Identify which cell holds the provided text, then report its [X, Y] central coordinate. 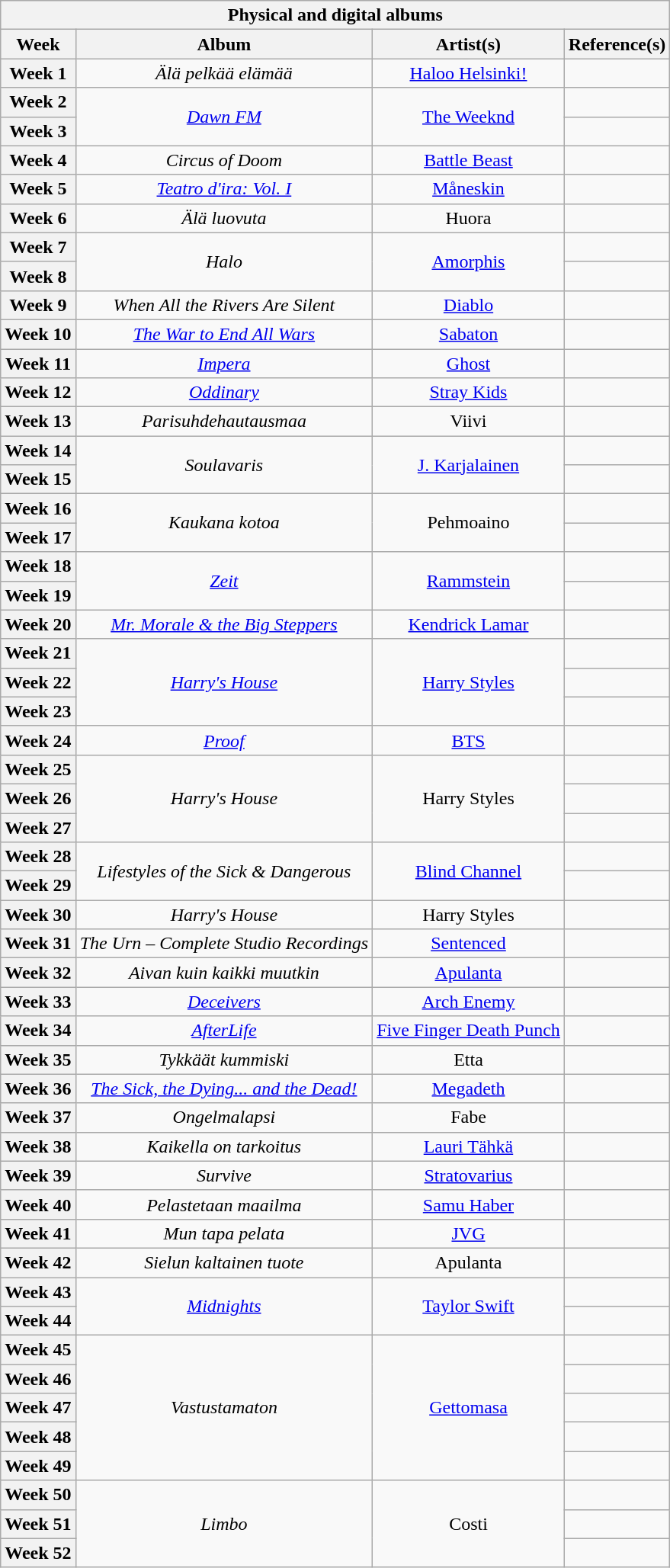
Week 24 [38, 740]
Ghost [469, 364]
Week 2 [38, 102]
Week 42 [38, 1262]
Oddinary [224, 393]
Fabe [469, 1117]
Week 22 [38, 682]
Rammstein [469, 581]
Week 33 [38, 1002]
Kaukana kotoa [224, 523]
Reference(s) [617, 44]
Week 21 [38, 653]
Aivan kuin kaikki muutkin [224, 973]
Impera [224, 364]
Week 35 [38, 1060]
Week 39 [38, 1175]
Megadeth [469, 1089]
Week 40 [38, 1204]
Blind Channel [469, 871]
Viivi [469, 422]
Week 19 [38, 595]
Teatro d'ira: Vol. I [224, 189]
Arch Enemy [469, 1002]
Week 20 [38, 624]
Week 17 [38, 537]
Week 49 [38, 1466]
Deceivers [224, 1002]
JVG [469, 1233]
Week 47 [38, 1408]
Week 41 [38, 1233]
Lauri Tähkä [469, 1146]
Week 9 [38, 305]
Week 13 [38, 422]
Week 50 [38, 1495]
Week 7 [38, 247]
Week 52 [38, 1553]
Haloo Helsinki! [469, 73]
Week 31 [38, 944]
Week 23 [38, 711]
Etta [469, 1060]
Zeit [224, 581]
Midnights [224, 1307]
Dawn FM [224, 117]
Week 37 [38, 1117]
Week [38, 44]
Stray Kids [469, 393]
Circus of Doom [224, 160]
Måneskin [469, 189]
Amorphis [469, 261]
Kaikella on tarkoitus [224, 1146]
Week 36 [38, 1089]
Älä luovuta [224, 218]
Week 30 [38, 915]
Costi [469, 1524]
Week 14 [38, 451]
Album [224, 44]
Week 51 [38, 1524]
Week 26 [38, 798]
Stratovarius [469, 1175]
Week 38 [38, 1146]
The Weeknd [469, 117]
Proof [224, 740]
Week 3 [38, 131]
Pelastetaan maailma [224, 1204]
Week 45 [38, 1350]
Week 28 [38, 857]
Artist(s) [469, 44]
Vastustamaton [224, 1408]
The Sick, the Dying... and the Dead! [224, 1089]
Week 15 [38, 479]
The War to End All Wars [224, 334]
Physical and digital albums [335, 15]
Battle Beast [469, 160]
Limbo [224, 1524]
Week 32 [38, 973]
Ongelmalapsi [224, 1117]
Week 11 [38, 364]
Week 46 [38, 1379]
Survive [224, 1175]
Halo [224, 261]
Sielun kaltainen tuote [224, 1262]
Gettomasa [469, 1408]
Week 44 [38, 1321]
Soulavaris [224, 465]
Taylor Swift [469, 1307]
Sabaton [469, 334]
Parisuhdehautausmaa [224, 422]
Week 34 [38, 1031]
Huora [469, 218]
Kendrick Lamar [469, 624]
Five Finger Death Punch [469, 1031]
Week 10 [38, 334]
Sentenced [469, 944]
When All the Rivers Are Silent [224, 305]
Week 29 [38, 886]
Älä pelkää elämää [224, 73]
Week 6 [38, 218]
Week 25 [38, 769]
Week 5 [38, 189]
Diablo [469, 305]
Mun tapa pelata [224, 1233]
Week 43 [38, 1292]
Week 12 [38, 393]
Week 18 [38, 566]
Lifestyles of the Sick & Dangerous [224, 871]
Week 27 [38, 827]
Week 48 [38, 1437]
Week 8 [38, 276]
Week 1 [38, 73]
Week 4 [38, 160]
AfterLife [224, 1031]
The Urn – Complete Studio Recordings [224, 944]
Week 16 [38, 508]
Tykkäät kummiski [224, 1060]
J. Karjalainen [469, 465]
BTS [469, 740]
Samu Haber [469, 1204]
Pehmoaino [469, 523]
Mr. Morale & the Big Steppers [224, 624]
